Detect which cell encompasses the target text, then output its (X, Y) center coordinate. 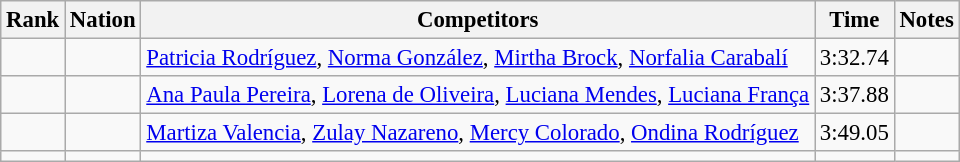
Martiza Valencia, Zulay Nazareno, Mercy Colorado, Ondina Rodríguez (478, 133)
Rank (33, 20)
Nation (103, 20)
Competitors (478, 20)
3:49.05 (855, 133)
Ana Paula Pereira, Lorena de Oliveira, Luciana Mendes, Luciana França (478, 95)
Notes (926, 20)
3:32.74 (855, 58)
Time (855, 20)
Patricia Rodríguez, Norma González, Mirtha Brock, Norfalia Carabalí (478, 58)
3:37.88 (855, 95)
